Search for the cell housing the specified text and yield its (x, y) center coordinate. 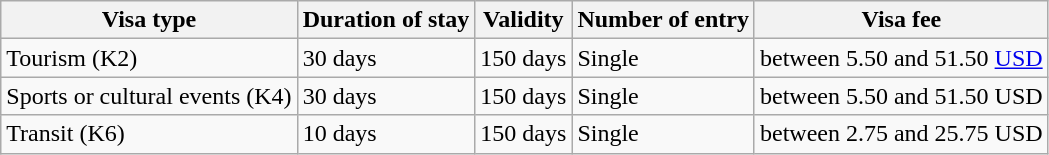
Tourism (K2) (149, 58)
between 2.75 and 25.75 USD (901, 134)
Number of entry (664, 20)
10 days (386, 134)
Duration of stay (386, 20)
Sports or cultural events (K4) (149, 96)
Validity (524, 20)
Transit (K6) (149, 134)
Visa fee (901, 20)
Visa type (149, 20)
